For the text-containing cell, return its midpoint in (x, y) coordinate format. 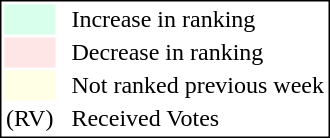
Received Votes (198, 119)
Decrease in ranking (198, 53)
Not ranked previous week (198, 85)
Increase in ranking (198, 19)
(RV) (29, 119)
